Find where the given text appears and provide that cell's center as [x, y] coordinate. 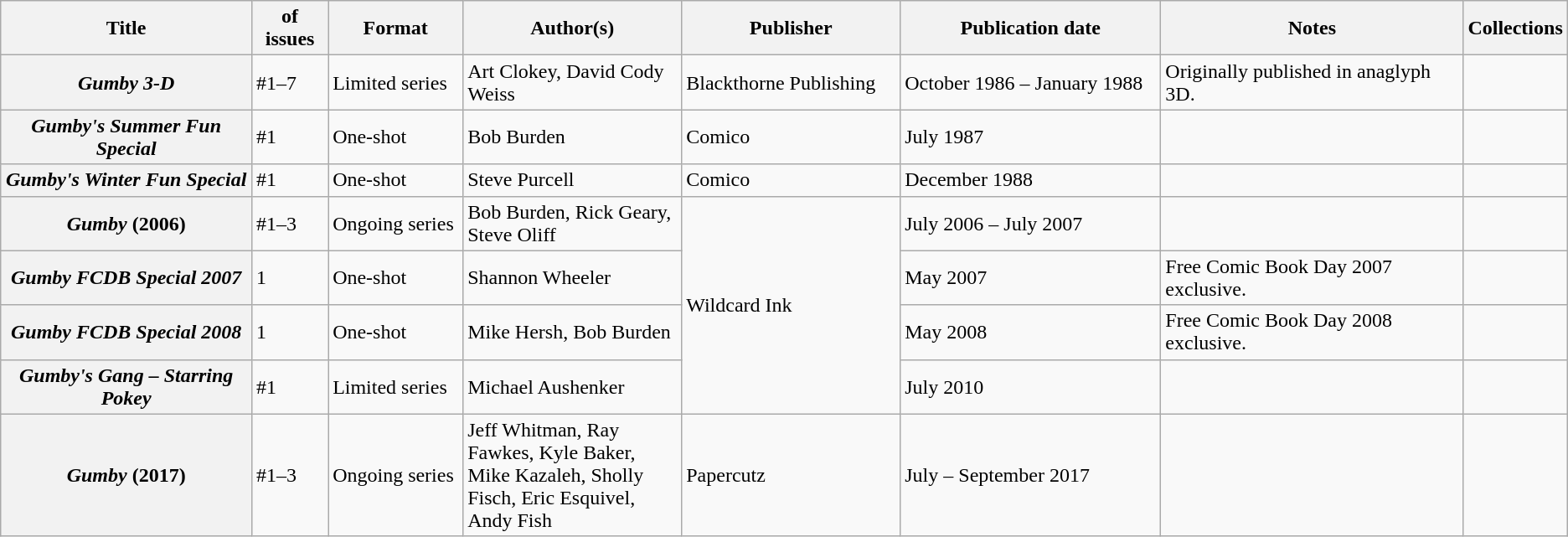
Collections [1515, 28]
Michael Aushenker [573, 387]
Bob Burden [573, 137]
Papercutz [791, 475]
Gumby 3-D [126, 82]
July – September 2017 [1030, 475]
Publication date [1030, 28]
Art Clokey, David Cody Weiss [573, 82]
July 2006 – July 2007 [1030, 223]
Steve Purcell [573, 180]
Bob Burden, Rick Geary, Steve Oliff [573, 223]
Gumby FCDB Special 2007 [126, 278]
May 2008 [1030, 332]
Shannon Wheeler [573, 278]
July 2010 [1030, 387]
Gumby (2006) [126, 223]
Gumby's Winter Fun Special [126, 180]
Author(s) [573, 28]
Gumby (2017) [126, 475]
#1–7 [290, 82]
May 2007 [1030, 278]
Title [126, 28]
Free Comic Book Day 2007 exclusive. [1312, 278]
Wildcard Ink [791, 305]
Mike Hersh, Bob Burden [573, 332]
Gumby's Gang – Starring Pokey [126, 387]
Originally published in anaglyph 3D. [1312, 82]
Free Comic Book Day 2008 exclusive. [1312, 332]
Notes [1312, 28]
Jeff Whitman, Ray Fawkes, Kyle Baker, Mike Kazaleh, Sholly Fisch, Eric Esquivel, Andy Fish [573, 475]
of issues [290, 28]
Gumby FCDB Special 2008 [126, 332]
Format [395, 28]
Publisher [791, 28]
Gumby's Summer Fun Special [126, 137]
Blackthorne Publishing [791, 82]
October 1986 – January 1988 [1030, 82]
July 1987 [1030, 137]
December 1988 [1030, 180]
